Determine the [x, y] coordinate at the center of the cell enclosing the given text.  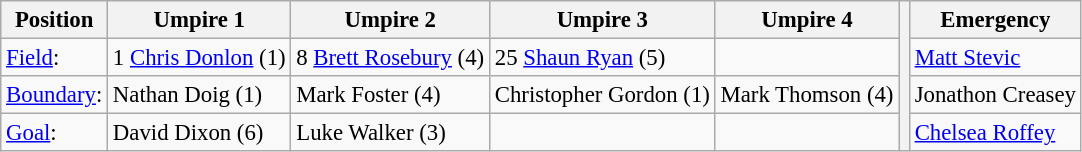
8 Brett Rosebury (4) [390, 58]
David Dixon (6) [200, 133]
Umpire 2 [390, 20]
Matt Stevic [995, 58]
Umpire 1 [200, 20]
1 Chris Donlon (1) [200, 58]
Luke Walker (3) [390, 133]
Mark Foster (4) [390, 95]
Christopher Gordon (1) [602, 95]
Chelsea Roffey [995, 133]
Field: [54, 58]
Goal: [54, 133]
25 Shaun Ryan (5) [602, 58]
Umpire 3 [602, 20]
Jonathon Creasey [995, 95]
Emergency [995, 20]
Mark Thomson (4) [807, 95]
Position [54, 20]
Nathan Doig (1) [200, 95]
Umpire 4 [807, 20]
Boundary: [54, 95]
